Extract the (X, Y) coordinate from the center of the cell holding the provided text.  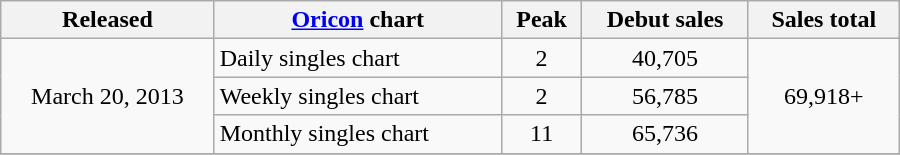
Peak (541, 20)
56,785 (665, 96)
Monthly singles chart (358, 134)
Sales total (824, 20)
Daily singles chart (358, 58)
11 (541, 134)
Weekly singles chart (358, 96)
69,918+ (824, 96)
65,736 (665, 134)
Debut sales (665, 20)
Oricon chart (358, 20)
March 20, 2013 (108, 96)
40,705 (665, 58)
Released (108, 20)
